Output the (x, y) coordinate of the center of the cell containing the given text.  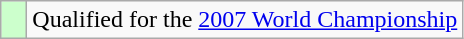
Qualified for the 2007 World Championship (245, 20)
